Pinpoint the cell where the given text exists, returning its (x, y) midpoint coordinate. 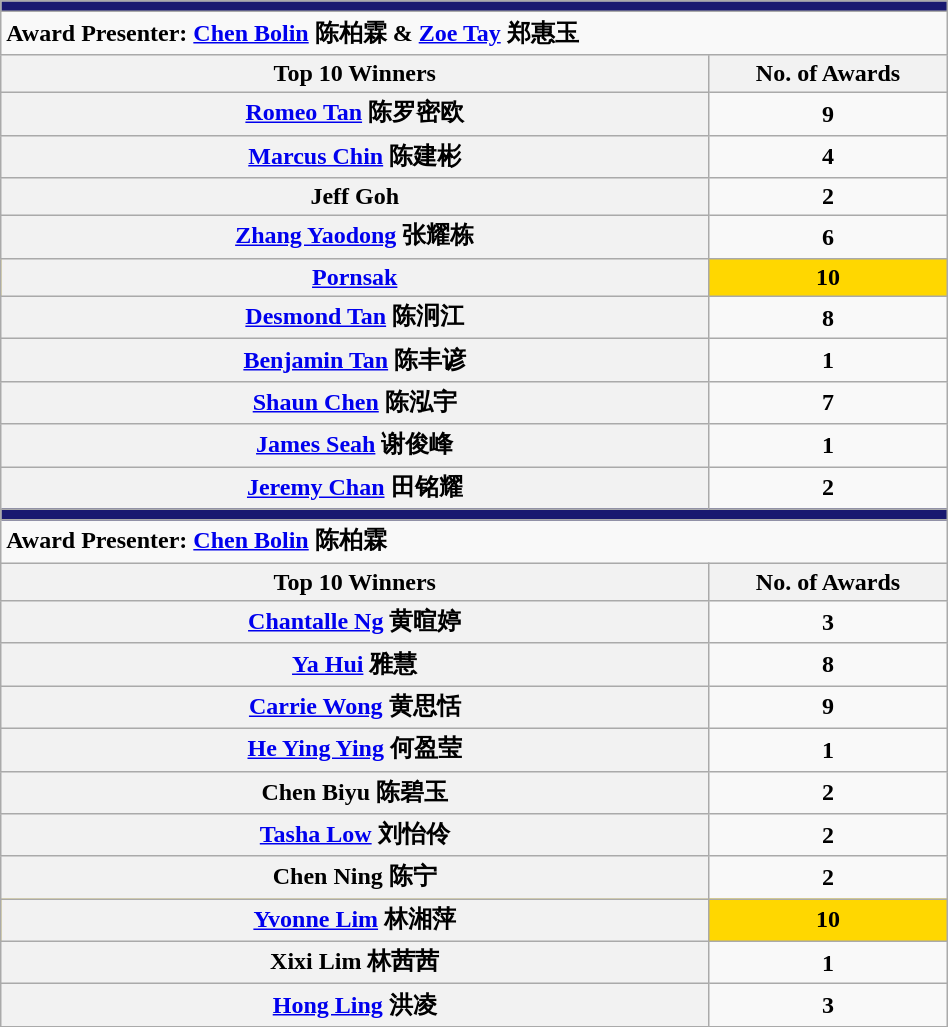
7 (828, 402)
Pornsak (355, 277)
Jeremy Chan 田铭耀 (355, 488)
6 (828, 238)
Chantalle Ng 黄暄婷 (355, 622)
Romeo Tan 陈罗密欧 (355, 114)
Hong Ling 洪凌 (355, 1006)
Tasha Low 刘怡伶 (355, 836)
Marcus Chin 陈建彬 (355, 156)
Chen Biyu 陈碧玉 (355, 792)
He Ying Ying 何盈莹 (355, 750)
Shaun Chen 陈泓宇 (355, 402)
Carrie Wong 黄思恬 (355, 708)
Xixi Lim 林茜茜 (355, 962)
James Seah 谢俊峰 (355, 446)
Jeff Goh (355, 197)
4 (828, 156)
Chen Ning 陈宁 (355, 878)
Award Presenter: Chen Bolin 陈柏霖 & Zoe Tay 郑惠玉 (474, 34)
Zhang Yaodong 张耀栋 (355, 238)
Award Presenter: Chen Bolin 陈柏霖 (474, 542)
Benjamin Tan 陈丰谚 (355, 360)
Desmond Tan 陈泂江 (355, 318)
Ya Hui 雅慧 (355, 664)
Yvonne Lim 林湘萍 (355, 920)
